Output the (X, Y) coordinate of the center of the cell containing the given text.  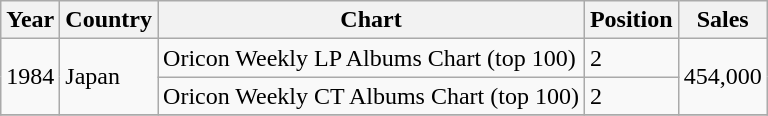
Sales (722, 20)
Oricon Weekly CT Albums Chart (top 100) (372, 96)
Country (109, 20)
Oricon Weekly LP Albums Chart (top 100) (372, 58)
Chart (372, 20)
Year (30, 20)
Japan (109, 77)
Position (631, 20)
454,000 (722, 77)
1984 (30, 77)
